Output the (X, Y) coordinate of the center of the cell containing the given text.  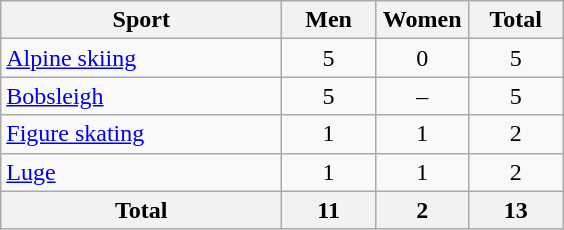
Alpine skiing (142, 58)
Bobsleigh (142, 96)
Figure skating (142, 134)
13 (516, 210)
11 (329, 210)
– (422, 96)
0 (422, 58)
Men (329, 20)
Women (422, 20)
Sport (142, 20)
Luge (142, 172)
